Output the [x, y] coordinate of the center of the cell containing the given text.  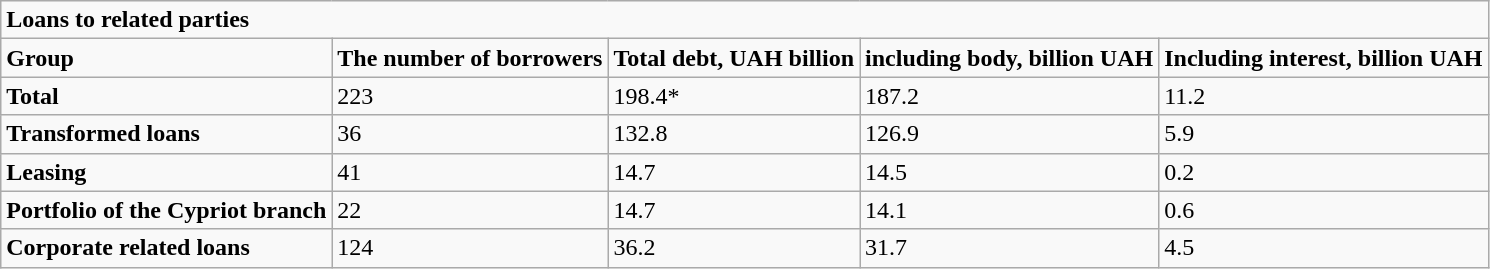
4.5 [1324, 248]
198.4* [734, 96]
36.2 [734, 248]
5.9 [1324, 134]
41 [470, 172]
Group [166, 58]
14.1 [1010, 210]
including body, billion UAH [1010, 58]
The number of borrowers [470, 58]
223 [470, 96]
11.2 [1324, 96]
Loans to related parties [744, 20]
Total debt, UAH billion [734, 58]
36 [470, 134]
Portfolio of the Cypriot branch [166, 210]
126.9 [1010, 134]
187.2 [1010, 96]
31.7 [1010, 248]
132.8 [734, 134]
Corporate related loans [166, 248]
Total [166, 96]
Including interest, billion UAH [1324, 58]
14.5 [1010, 172]
124 [470, 248]
22 [470, 210]
0.6 [1324, 210]
0.2 [1324, 172]
Leasing [166, 172]
Transformed loans [166, 134]
